Capture the cell that displays the provided text and extract its (x, y) central coordinate. 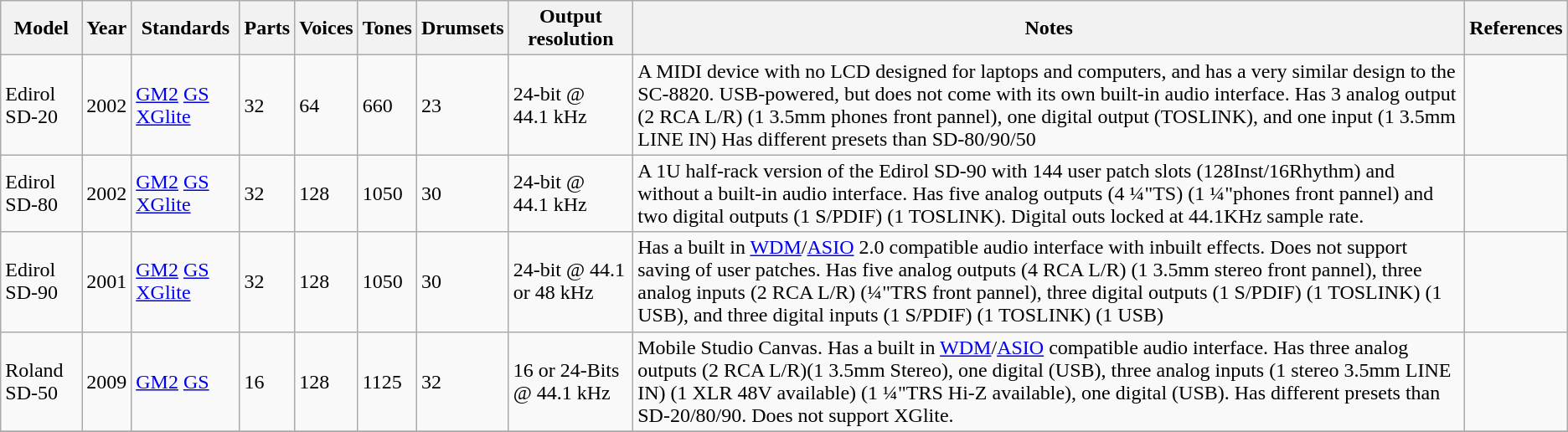
GM2 GS (186, 382)
23 (462, 105)
Parts (267, 28)
Output resolution (571, 28)
1125 (387, 382)
660 (387, 105)
Drumsets (462, 28)
Model (42, 28)
16 (267, 382)
Voices (327, 28)
References (1516, 28)
16 or 24-Bits @ 44.1 kHz (571, 382)
Roland SD-50 (42, 382)
Year (107, 28)
24-bit @ 44.1 or 48 kHz (571, 281)
64 (327, 105)
Edirol SD-90 (42, 281)
2001 (107, 281)
Edirol SD-20 (42, 105)
2009 (107, 382)
Edirol SD-80 (42, 193)
Notes (1049, 28)
Tones (387, 28)
Standards (186, 28)
